Determine the (x, y) coordinate at the center of the cell enclosing the given text.  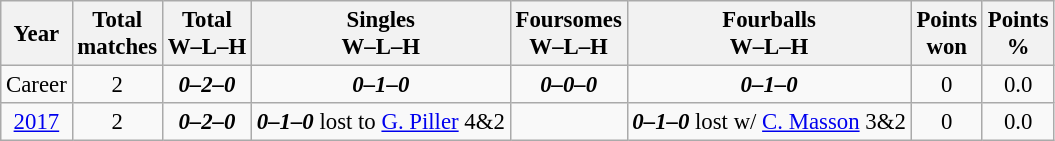
FoursomesW–L–H (568, 34)
Points% (1018, 34)
TotalW–L–H (206, 34)
Year (36, 34)
SinglesW–L–H (380, 34)
Career (36, 85)
2017 (36, 122)
0–0–0 (568, 85)
FourballsW–L–H (769, 34)
Totalmatches (117, 34)
0–1–0 lost w/ C. Masson 3&2 (769, 122)
Pointswon (946, 34)
0–1–0 lost to G. Piller 4&2 (380, 122)
